Provide the (x, y) coordinate of the cell's center where the given text is located.  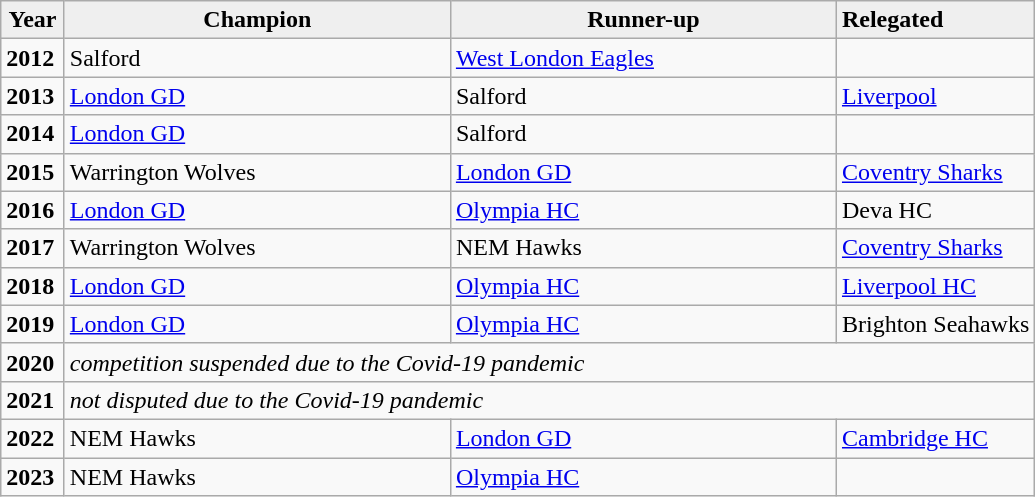
Year (33, 20)
2019 (33, 324)
2021 (33, 400)
2015 (33, 172)
not disputed due to the Covid-19 pandemic (549, 400)
2022 (33, 438)
West London Eagles (643, 58)
2012 (33, 58)
competition suspended due to the Covid-19 pandemic (549, 362)
2017 (33, 248)
2013 (33, 96)
2023 (33, 477)
2018 (33, 286)
Champion (257, 20)
Liverpool HC (935, 286)
Runner-up (643, 20)
2016 (33, 210)
Cambridge HC (935, 438)
2020 (33, 362)
2014 (33, 134)
Brighton Seahawks (935, 324)
Deva HC (935, 210)
Relegated (935, 20)
Liverpool (935, 96)
